Pinpoint the cell where the given text exists, returning its (X, Y) midpoint coordinate. 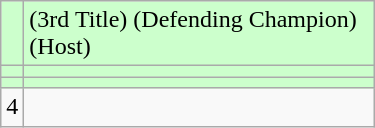
4 (12, 107)
(3rd Title) (Defending Champion) (Host) (199, 34)
